Output the [X, Y] coordinate of the center of the cell containing the given text.  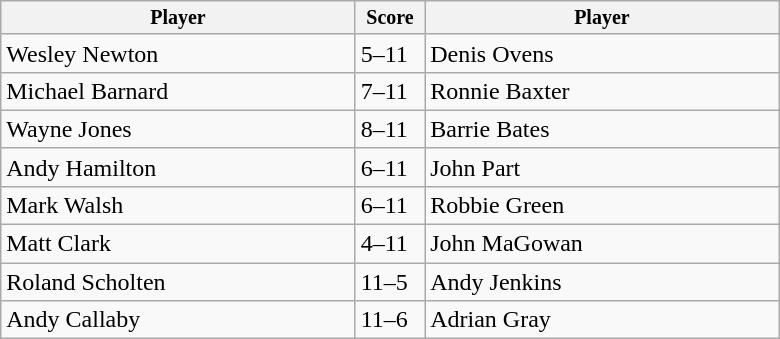
8–11 [390, 129]
5–11 [390, 53]
Ronnie Baxter [602, 91]
4–11 [390, 244]
Wayne Jones [178, 129]
Score [390, 18]
Andy Callaby [178, 320]
Andy Jenkins [602, 282]
Robbie Green [602, 205]
Roland Scholten [178, 282]
Mark Walsh [178, 205]
John Part [602, 167]
Denis Ovens [602, 53]
Andy Hamilton [178, 167]
11–6 [390, 320]
John MaGowan [602, 244]
7–11 [390, 91]
Michael Barnard [178, 91]
Matt Clark [178, 244]
Wesley Newton [178, 53]
Adrian Gray [602, 320]
11–5 [390, 282]
Barrie Bates [602, 129]
